Identify which cell holds the provided text, then report its (X, Y) central coordinate. 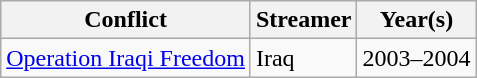
2003–2004 (416, 58)
Iraq (304, 58)
Operation Iraqi Freedom (126, 58)
Year(s) (416, 20)
Conflict (126, 20)
Streamer (304, 20)
